Identify which cell holds the provided text, then report its (X, Y) central coordinate. 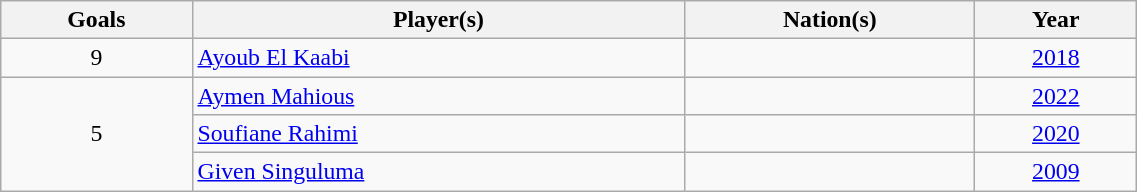
2020 (1056, 133)
Player(s) (438, 20)
Goals (96, 20)
2018 (1056, 58)
Ayoub El Kaabi (438, 58)
9 (96, 58)
Soufiane Rahimi (438, 133)
Year (1056, 20)
Aymen Mahious (438, 96)
Nation(s) (830, 20)
2009 (1056, 171)
2022 (1056, 96)
Given Singuluma (438, 171)
5 (96, 134)
